Return the [x, y] coordinate for the center point of the cell that contains the specified text.  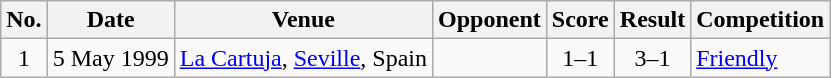
No. [24, 20]
5 May 1999 [110, 58]
3–1 [652, 58]
Friendly [760, 58]
1 [24, 58]
Opponent [490, 20]
Venue [303, 20]
Date [110, 20]
La Cartuja, Seville, Spain [303, 58]
Score [580, 20]
Result [652, 20]
Competition [760, 20]
1–1 [580, 58]
